Detect which cell encompasses the target text, then output its [x, y] center coordinate. 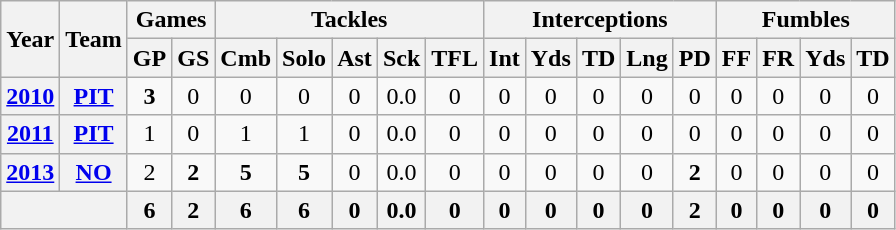
GS [194, 58]
GP [149, 58]
2010 [30, 96]
PD [694, 58]
NO [94, 172]
3 [149, 96]
Fumbles [806, 20]
Sck [401, 58]
Interceptions [600, 20]
Team [94, 39]
Lng [647, 58]
Solo [304, 58]
2013 [30, 172]
2011 [30, 134]
FR [778, 58]
FF [736, 58]
Year [30, 39]
TFL [455, 58]
Ast [355, 58]
Tackles [350, 20]
Cmb [246, 58]
Int [505, 58]
Games [170, 20]
